Capture the cell that displays the provided text and extract its [X, Y] central coordinate. 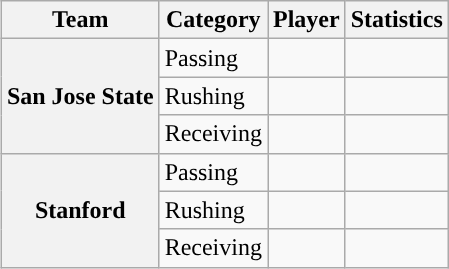
Category [213, 20]
Stanford [80, 210]
Statistics [396, 20]
Player [307, 20]
San Jose State [80, 96]
Team [80, 20]
